Detect which cell encompasses the target text, then output its [x, y] center coordinate. 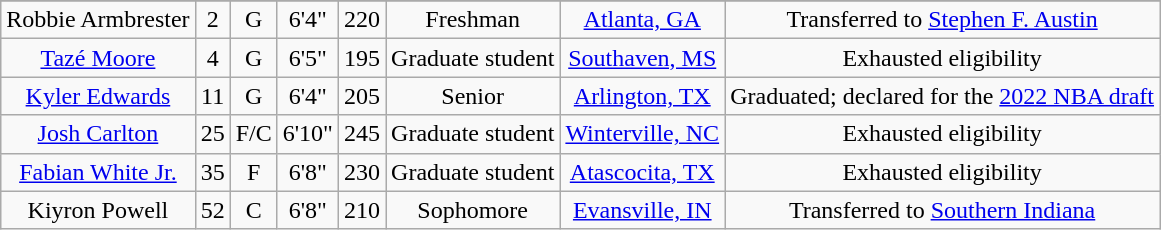
Southaven, MS [642, 58]
11 [212, 96]
245 [362, 134]
Robbie Armbrester [98, 20]
Arlington, TX [642, 96]
Senior [473, 96]
52 [212, 210]
230 [362, 172]
6'10" [308, 134]
35 [212, 172]
Winterville, NC [642, 134]
25 [212, 134]
Atlanta, GA [642, 20]
Transferred to Stephen F. Austin [942, 20]
Josh Carlton [98, 134]
6'5" [308, 58]
F [254, 172]
220 [362, 20]
Fabian White Jr. [98, 172]
Atascocita, TX [642, 172]
Freshman [473, 20]
4 [212, 58]
Tazé Moore [98, 58]
210 [362, 210]
Graduated; declared for the 2022 NBA draft [942, 96]
Evansville, IN [642, 210]
Sophomore [473, 210]
195 [362, 58]
C [254, 210]
Kyler Edwards [98, 96]
205 [362, 96]
Transferred to Southern Indiana [942, 210]
2 [212, 20]
F/C [254, 134]
Kiyron Powell [98, 210]
